Extract the (X, Y) coordinate from the center of the cell holding the provided text.  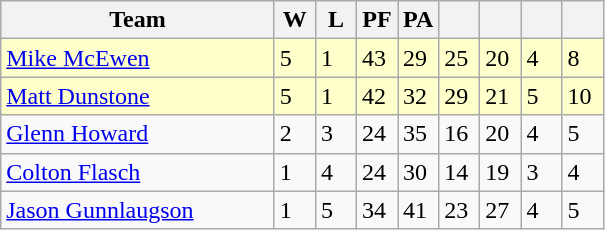
25 (460, 58)
14 (460, 172)
Colton Flasch (138, 172)
PA (418, 20)
8 (582, 58)
35 (418, 134)
42 (376, 96)
21 (500, 96)
Team (138, 20)
Matt Dunstone (138, 96)
43 (376, 58)
27 (500, 210)
Mike McEwen (138, 58)
23 (460, 210)
32 (418, 96)
19 (500, 172)
Glenn Howard (138, 134)
16 (460, 134)
2 (294, 134)
W (294, 20)
41 (418, 210)
PF (376, 20)
34 (376, 210)
10 (582, 96)
L (336, 20)
Jason Gunnlaugson (138, 210)
30 (418, 172)
